Return [x, y] of the center of cell containing provided text 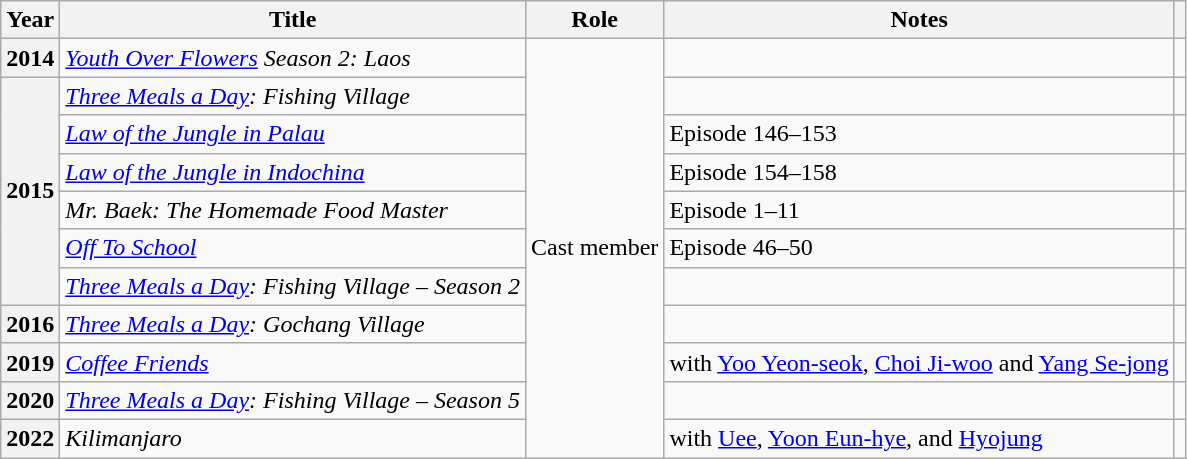
Coffee Friends [293, 362]
Role [594, 20]
Law of the Jungle in Indochina [293, 172]
2015 [30, 191]
2020 [30, 400]
Title [293, 20]
Episode 146–153 [919, 134]
Law of the Jungle in Palau [293, 134]
Three Meals a Day: Gochang Village [293, 324]
2019 [30, 362]
Cast member [594, 248]
Youth Over Flowers Season 2: Laos [293, 58]
2016 [30, 324]
Notes [919, 20]
2014 [30, 58]
Mr. Baek: The Homemade Food Master [293, 210]
Three Meals a Day: Fishing Village – Season 5 [293, 400]
Year [30, 20]
with Uee, Yoon Eun-hye, and Hyojung [919, 438]
Three Meals a Day: Fishing Village [293, 96]
Off To School [293, 248]
Episode 154–158 [919, 172]
2022 [30, 438]
Episode 1–11 [919, 210]
with Yoo Yeon-seok, Choi Ji-woo and Yang Se-jong [919, 362]
Three Meals a Day: Fishing Village – Season 2 [293, 286]
Kilimanjaro [293, 438]
Episode 46–50 [919, 248]
